Identify which cell holds the provided text, then report its (X, Y) central coordinate. 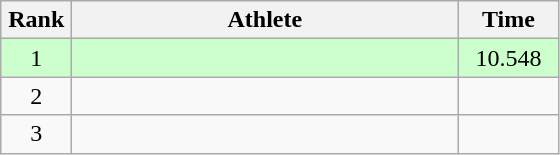
Time (508, 20)
1 (36, 58)
10.548 (508, 58)
2 (36, 96)
Athlete (265, 20)
3 (36, 134)
Rank (36, 20)
